Pinpoint the cell where the given text exists, returning its [X, Y] midpoint coordinate. 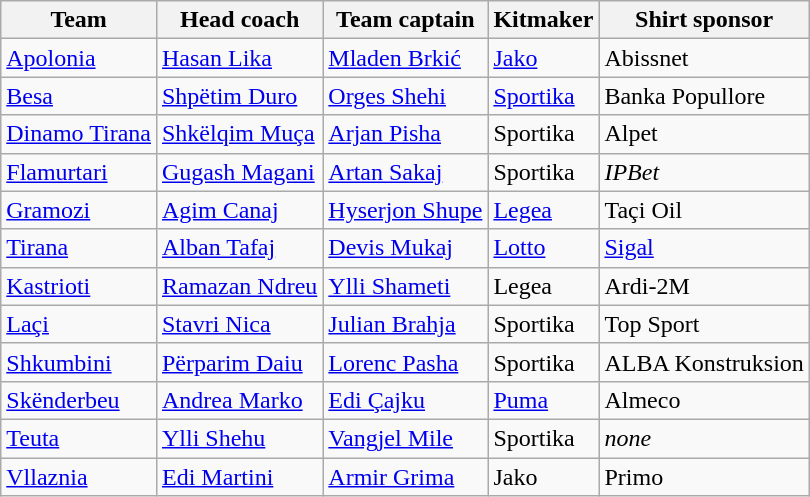
Dinamo Tirana [79, 134]
Julian Brahja [406, 324]
Orges Shehi [406, 96]
Sigal [704, 248]
Puma [544, 400]
Agim Canaj [239, 210]
Ylli Shameti [406, 286]
Primo [704, 477]
Gugash Magani [239, 172]
Armir Grima [406, 477]
Hyserjon Shupe [406, 210]
Alpet [704, 134]
Flamurtari [79, 172]
Ardi-2M [704, 286]
Head coach [239, 20]
Teuta [79, 438]
Përparim Daiu [239, 362]
ALBA Konstruksion [704, 362]
Vllaznia [79, 477]
Ramazan Ndreu [239, 286]
Mladen Brkić [406, 58]
Gramozi [79, 210]
Ylli Shehu [239, 438]
Devis Mukaj [406, 248]
Apolonia [79, 58]
Stavri Nica [239, 324]
Edi Martini [239, 477]
none [704, 438]
Banka Popullore [704, 96]
Kitmaker [544, 20]
Abissnet [704, 58]
Lorenc Pasha [406, 362]
Artan Sakaj [406, 172]
Edi Çajku [406, 400]
IPBet [704, 172]
Hasan Lika [239, 58]
Shkumbini [79, 362]
Alban Tafaj [239, 248]
Vangjel Mile [406, 438]
Tirana [79, 248]
Shirt sponsor [704, 20]
Arjan Pisha [406, 134]
Team captain [406, 20]
Laçi [79, 324]
Top Sport [704, 324]
Taçi Oil [704, 210]
Shkëlqim Muça [239, 134]
Team [79, 20]
Shpëtim Duro [239, 96]
Besa [79, 96]
Andrea Marko [239, 400]
Almeco [704, 400]
Skënderbeu [79, 400]
Lotto [544, 248]
Kastrioti [79, 286]
